Locate the cell with the specified text and output its (X, Y) center coordinate. 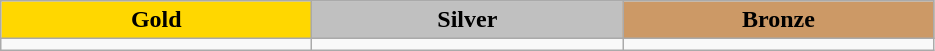
Silver (468, 20)
Bronze (778, 20)
Gold (156, 20)
